Return [X, Y] of the center of cell containing provided text 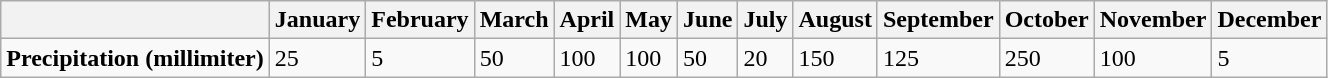
October [1046, 20]
August [835, 20]
20 [766, 58]
February [420, 20]
June [708, 20]
25 [317, 58]
150 [835, 58]
Precipitation (millimiter) [136, 58]
December [1270, 20]
March [514, 20]
April [587, 20]
January [317, 20]
250 [1046, 58]
September [938, 20]
May [649, 20]
November [1153, 20]
July [766, 20]
125 [938, 58]
